Detect which cell encompasses the target text, then output its (x, y) center coordinate. 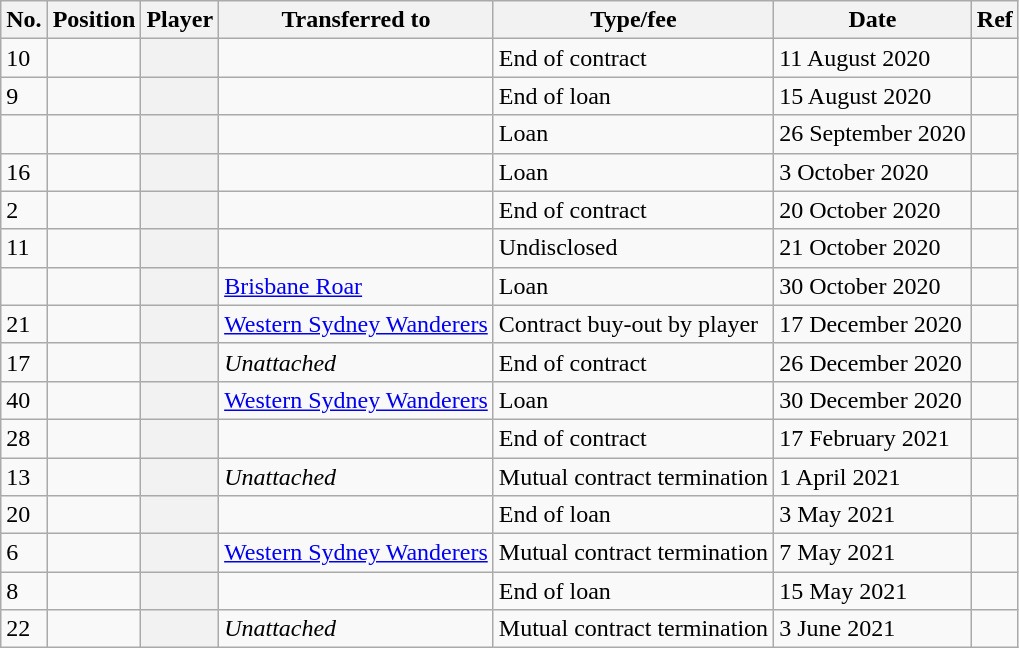
6 (24, 553)
Transferred to (356, 20)
Ref (994, 20)
No. (24, 20)
1 April 2021 (873, 477)
9 (24, 96)
17 February 2021 (873, 438)
15 May 2021 (873, 591)
3 May 2021 (873, 515)
30 December 2020 (873, 400)
21 (24, 324)
20 October 2020 (873, 210)
Brisbane Roar (356, 286)
11 (24, 248)
Type/fee (633, 20)
40 (24, 400)
17 December 2020 (873, 324)
22 (24, 629)
20 (24, 515)
8 (24, 591)
15 August 2020 (873, 96)
Position (94, 20)
16 (24, 172)
17 (24, 362)
21 October 2020 (873, 248)
13 (24, 477)
30 October 2020 (873, 286)
3 June 2021 (873, 629)
Player (180, 20)
Undisclosed (633, 248)
Date (873, 20)
26 September 2020 (873, 134)
26 December 2020 (873, 362)
7 May 2021 (873, 553)
2 (24, 210)
11 August 2020 (873, 58)
10 (24, 58)
3 October 2020 (873, 172)
28 (24, 438)
Contract buy-out by player (633, 324)
